Return the [x, y] coordinate for the center point of the cell that contains the specified text.  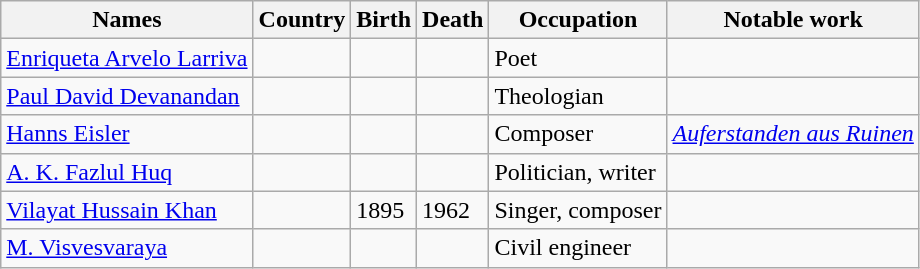
Occupation [578, 20]
Birth [384, 20]
Notable work [793, 20]
Enriqueta Arvelo Larriva [127, 58]
Poet [578, 58]
Politician, writer [578, 172]
Hanns Eisler [127, 134]
Composer [578, 134]
Death [453, 20]
Names [127, 20]
Singer, composer [578, 210]
Theologian [578, 96]
Auferstanden aus Ruinen [793, 134]
M. Visvesvaraya [127, 248]
A. K. Fazlul Huq [127, 172]
Vilayat Hussain Khan [127, 210]
1962 [453, 210]
Civil engineer [578, 248]
1895 [384, 210]
Paul David Devanandan [127, 96]
Country [302, 20]
